Detect which cell encompasses the target text, then output its [x, y] center coordinate. 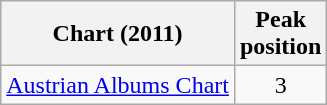
Peakposition [280, 34]
3 [280, 85]
Austrian Albums Chart [118, 85]
Chart (2011) [118, 34]
